Output the [X, Y] coordinate of the center of the cell containing the given text.  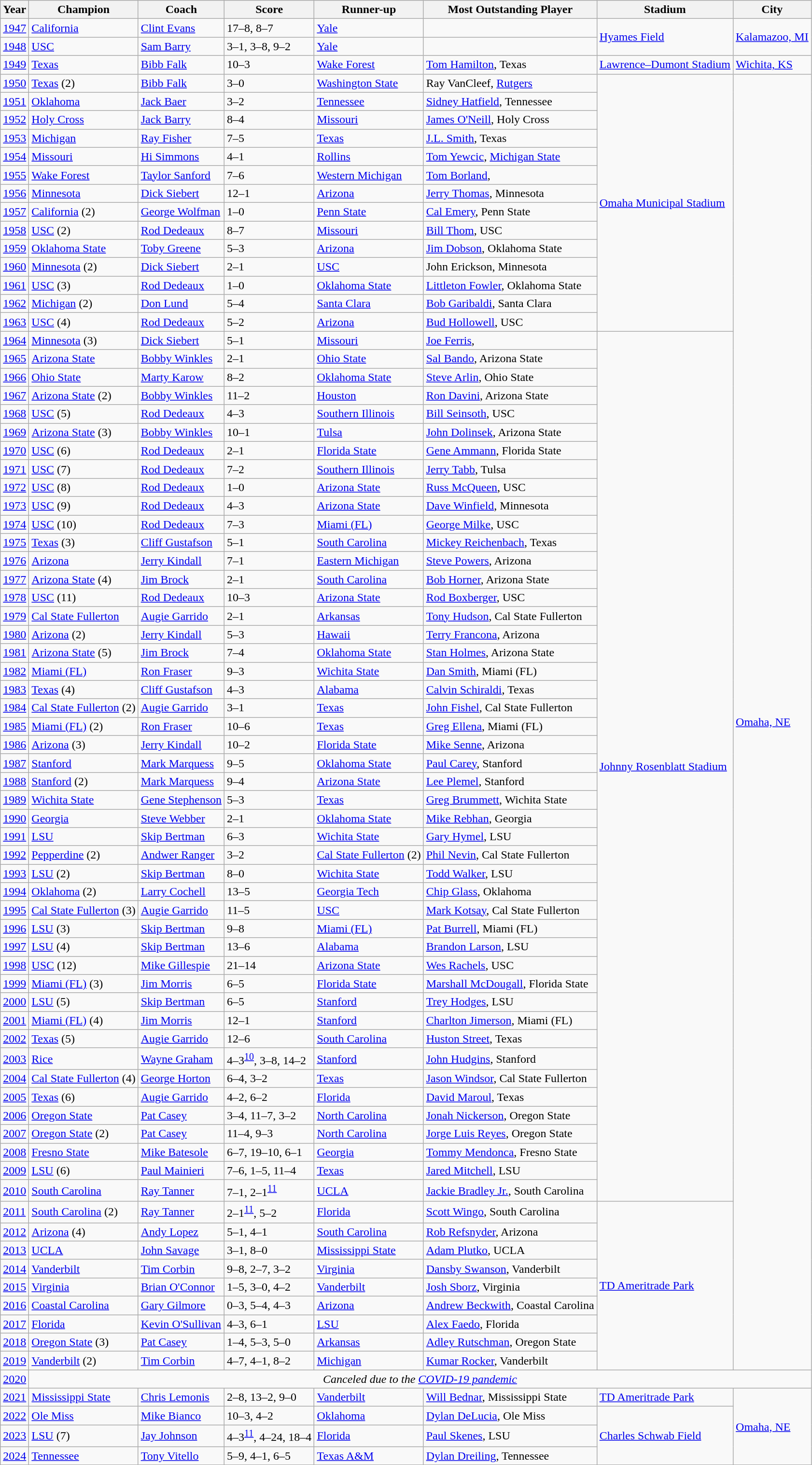
Gene Stephenson [181, 800]
4–310, 3–8, 14–2 [269, 1058]
Oregon State (2) [84, 1134]
Tom Borland, [510, 175]
John Savage [181, 1250]
Rice [84, 1058]
Oregon State (3) [84, 1342]
J.L. Smith, Texas [510, 138]
2012 [14, 1232]
Cal State Fullerton [84, 616]
Sal Bando, Arizona State [510, 359]
David Maroul, Texas [510, 1097]
9–3 [269, 671]
9–8 [269, 929]
Tom Hamilton, Texas [510, 65]
Adam Plutko, UCLA [510, 1250]
1961 [14, 285]
2010 [14, 1191]
Trey Hodges, LSU [510, 1002]
1950 [14, 83]
Russ McQueen, USC [510, 487]
8–7 [269, 230]
Dansby Swanson, Vanderbilt [510, 1268]
10–3, 4–2 [269, 1416]
Miami (FL) (4) [84, 1020]
Minnesota (2) [84, 267]
4–7, 4–1, 8–2 [269, 1361]
Andwer Ranger [181, 855]
1981 [14, 653]
2019 [14, 1361]
Andy Lopez [181, 1232]
2002 [14, 1039]
Cal Emery, Penn State [510, 211]
2021 [14, 1397]
Jay Johnson [181, 1436]
Johnny Rosenblatt Stadium [665, 766]
1986 [14, 745]
2023 [14, 1436]
1991 [14, 837]
Texas (6) [84, 1097]
1990 [14, 818]
Andrew Beckwith, Coastal Carolina [510, 1306]
Dylan DeLucia, Ole Miss [510, 1416]
Dan Smith, Miami (FL) [510, 671]
Mickey Reichenbach, Texas [510, 543]
6–3 [269, 837]
Arizona State (5) [84, 653]
4–311, 4–24, 18–4 [269, 1436]
Penn State [369, 211]
1953 [14, 138]
Oregon State [84, 1115]
13–5 [269, 892]
Marty Karow [181, 377]
3–4, 11–7, 3–2 [269, 1115]
Sidney Hatfield, Tennessee [510, 101]
1995 [14, 910]
1960 [14, 267]
2009 [14, 1170]
2014 [14, 1268]
1979 [14, 616]
2008 [14, 1152]
USC (2) [84, 230]
1969 [14, 432]
3–1 [269, 708]
Georgia Tech [369, 892]
Tulsa [369, 432]
Arizona (3) [84, 745]
Kumar Rocker, Vanderbilt [510, 1361]
1980 [14, 634]
1997 [14, 947]
Fresno State [84, 1152]
Kevin O'Sullivan [181, 1324]
Scott Wingo, South Carolina [510, 1212]
6–4, 3–2 [269, 1079]
2017 [14, 1324]
1956 [14, 193]
Chris Lemonis [181, 1397]
Tommy Mendonca, Fresno State [510, 1152]
11–2 [269, 395]
1989 [14, 800]
Jack Baer [181, 101]
Jackie Bradley Jr., South Carolina [510, 1191]
Dylan Dreiling, Tennessee [510, 1456]
Minnesota (3) [84, 340]
Champion [84, 10]
2018 [14, 1342]
10–2 [269, 745]
City [772, 10]
Minnesota [84, 193]
Vanderbilt (2) [84, 1361]
Canceled due to the COVID-19 pandemic [420, 1379]
1994 [14, 892]
Jonah Nickerson, Oregon State [510, 1115]
1957 [14, 211]
Wichita, KS [772, 65]
8–2 [269, 377]
Hi Simmons [181, 156]
2020 [14, 1379]
6–7, 19–10, 6–1 [269, 1152]
Ray Fisher [181, 138]
Mike Gillespie [181, 965]
Mark Kotsay, Cal State Fullerton [510, 910]
1947 [14, 28]
Charles Schwab Field [665, 1436]
1964 [14, 340]
Lawrence–Dumont Stadium [665, 65]
3–1, 3–8, 9–2 [269, 46]
7–4 [269, 653]
LSU (2) [84, 873]
Texas (3) [84, 543]
James O'Neill, Holy Cross [510, 120]
2003 [14, 1058]
1974 [14, 524]
Tony Hudson, Cal State Fullerton [510, 616]
1963 [14, 322]
Brandon Larson, LSU [510, 947]
Texas A&M [369, 1456]
1952 [14, 120]
1954 [14, 156]
Don Lund [181, 304]
7–3 [269, 524]
3–0 [269, 83]
Ole Miss [84, 1416]
USC (12) [84, 965]
Omaha Municipal Stadium [665, 203]
1–4, 5–3, 5–0 [269, 1342]
Hawaii [369, 634]
2011 [14, 1212]
Sam Barry [181, 46]
Paul Mainieri [181, 1170]
1965 [14, 359]
9–4 [269, 781]
Taylor Sanford [181, 175]
1970 [14, 451]
Hyames Field [665, 37]
Stadium [665, 10]
Score [269, 10]
Paul Skenes, LSU [510, 1436]
Oklahoma (2) [84, 892]
Greg Ellena, Miami (FL) [510, 726]
John Hudgins, Stanford [510, 1058]
Gary Gilmore [181, 1306]
Arizona State (4) [84, 579]
5–4 [269, 304]
2006 [14, 1115]
1967 [14, 395]
Littleton Fowler, Oklahoma State [510, 285]
Holy Cross [84, 120]
Wes Rachels, USC [510, 965]
3–1, 8–0 [269, 1250]
1972 [14, 487]
12–6 [269, 1039]
USC (8) [84, 487]
1975 [14, 543]
1978 [14, 598]
10–1 [269, 432]
Toby Greene [181, 249]
1982 [14, 671]
4–1 [269, 156]
Brian O'Connor [181, 1287]
LSU (4) [84, 947]
LSU (7) [84, 1436]
Joe Ferris, [510, 340]
1951 [14, 101]
California (2) [84, 211]
Gene Ammann, Florida State [510, 451]
Texas (5) [84, 1039]
1993 [14, 873]
7–5 [269, 138]
11–4, 9–3 [269, 1134]
Jerry Tabb, Tulsa [510, 469]
2–8, 13–2, 9–0 [269, 1397]
4–2, 6–2 [269, 1097]
Jason Windsor, Cal State Fullerton [510, 1079]
7–1 [269, 561]
2022 [14, 1416]
Tony Vitello [181, 1456]
2005 [14, 1097]
Rollins [369, 156]
1962 [14, 304]
Bill Thom, USC [510, 230]
Pepperdine (2) [84, 855]
4–3, 6–1 [269, 1324]
USC (3) [84, 285]
Coach [181, 10]
1996 [14, 929]
1984 [14, 708]
Cal State Fullerton (3) [84, 910]
7–1, 2–111 [269, 1191]
1968 [14, 414]
5–9, 4–1, 6–5 [269, 1456]
George Wolfman [181, 211]
17–8, 8–7 [269, 28]
Bill Seinsoth, USC [510, 414]
Lee Plemel, Stanford [510, 781]
Josh Sborz, Virginia [510, 1287]
Texas (2) [84, 83]
Mike Senne, Arizona [510, 745]
8–4 [269, 120]
John Erickson, Minnesota [510, 267]
1955 [14, 175]
Western Michigan [369, 175]
1959 [14, 249]
Miami (FL) (2) [84, 726]
Mike Rebhan, Georgia [510, 818]
7–6, 1–5, 11–4 [269, 1170]
Jerry Thomas, Minnesota [510, 193]
Adley Rutschman, Oregon State [510, 1342]
George Horton [181, 1079]
5–1, 4–1 [269, 1232]
1958 [14, 230]
USC (4) [84, 322]
USC (7) [84, 469]
Year [14, 10]
Jared Mitchell, LSU [510, 1170]
2013 [14, 1250]
Tom Yewcic, Michigan State [510, 156]
Miami (FL) (3) [84, 984]
2–111, 5–2 [269, 1212]
Charlton Jimerson, Miami (FL) [510, 1020]
5–2 [269, 322]
1999 [14, 984]
California [84, 28]
Rod Boxberger, USC [510, 598]
Huston Street, Texas [510, 1039]
Stan Holmes, Arizona State [510, 653]
Kalamazoo, MI [772, 37]
1998 [14, 965]
USC (9) [84, 506]
LSU (5) [84, 1002]
Eastern Michigan [369, 561]
Runner-up [369, 10]
Coastal Carolina [84, 1306]
1988 [14, 781]
Calvin Schiraldi, Texas [510, 690]
Jim Dobson, Oklahoma State [510, 249]
1973 [14, 506]
USC (5) [84, 414]
1992 [14, 855]
LSU (6) [84, 1170]
Ray VanCleef, Rutgers [510, 83]
Mike Batesole [181, 1152]
Mike Bianco [181, 1416]
Rob Refsnyder, Arizona [510, 1232]
Texas (4) [84, 690]
Arizona (4) [84, 1232]
Washington State [369, 83]
9–5 [269, 763]
1977 [14, 579]
1971 [14, 469]
Steve Powers, Arizona [510, 561]
Gary Hymel, LSU [510, 837]
LSU (3) [84, 929]
Arizona (2) [84, 634]
Will Bednar, Mississippi State [510, 1397]
Larry Cochell [181, 892]
Ron Davini, Arizona State [510, 395]
Jack Barry [181, 120]
2015 [14, 1287]
Wayne Graham [181, 1058]
South Carolina (2) [84, 1212]
Pat Burrell, Miami (FL) [510, 929]
Cal State Fullerton (4) [84, 1079]
Arizona State (3) [84, 432]
1985 [14, 726]
7–6 [269, 175]
Chip Glass, Oklahoma [510, 892]
Todd Walker, LSU [510, 873]
Alex Faedo, Florida [510, 1324]
1–5, 3–0, 4–2 [269, 1287]
USC (10) [84, 524]
1948 [14, 46]
Santa Clara [369, 304]
Most Outstanding Player [510, 10]
7–2 [269, 469]
Paul Carey, Stanford [510, 763]
2004 [14, 1079]
Houston [369, 395]
Steve Webber [181, 818]
Michigan (2) [84, 304]
1983 [14, 690]
8–0 [269, 873]
Phil Nevin, Cal State Fullerton [510, 855]
2007 [14, 1134]
2016 [14, 1306]
USC (11) [84, 598]
13–6 [269, 947]
1987 [14, 763]
Dave Winfield, Minnesota [510, 506]
John Dolinsek, Arizona State [510, 432]
9–8, 2–7, 3–2 [269, 1268]
2024 [14, 1456]
10–6 [269, 726]
2000 [14, 1002]
Steve Arlin, Ohio State [510, 377]
1949 [14, 65]
1976 [14, 561]
Bud Hollowell, USC [510, 322]
USC (6) [84, 451]
Marshall McDougall, Florida State [510, 984]
Bob Horner, Arizona State [510, 579]
Greg Brummett, Wichita State [510, 800]
Bob Garibaldi, Santa Clara [510, 304]
Clint Evans [181, 28]
John Fishel, Cal State Fullerton [510, 708]
Stanford (2) [84, 781]
0–3, 5–4, 4–3 [269, 1306]
1966 [14, 377]
Arizona State (2) [84, 395]
Jorge Luis Reyes, Oregon State [510, 1134]
George Milke, USC [510, 524]
11–5 [269, 910]
2001 [14, 1020]
21–14 [269, 965]
Terry Francona, Arizona [510, 634]
